Scan for the cell matching the given text and deliver its (x, y) coordinate at center. 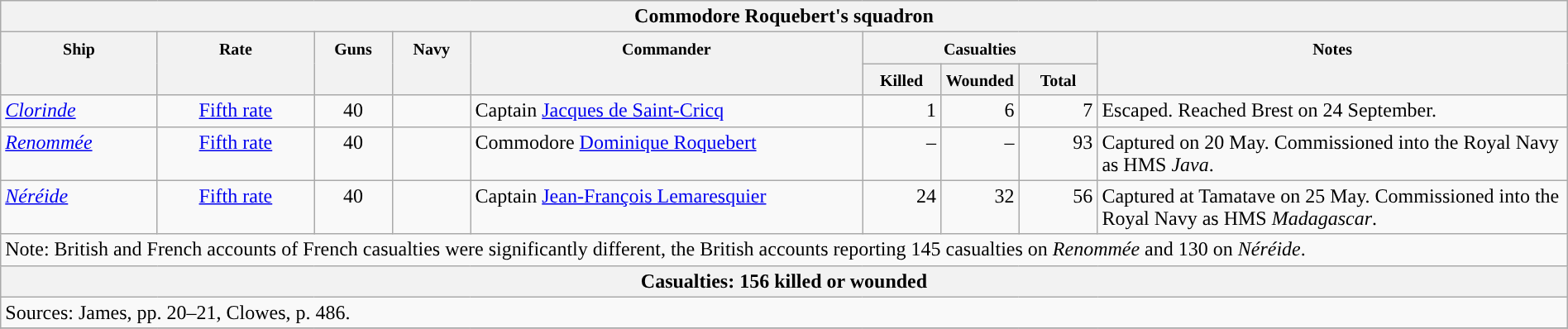
Captain Jean-François Lemaresquier (667, 207)
32 (979, 207)
Captured on 20 May. Commissioned into the Royal Navy as HMS Java. (1332, 154)
Commodore Dominique Roquebert (667, 154)
Total (1059, 79)
24 (901, 207)
1 (901, 111)
Guns (354, 64)
56 (1059, 207)
Casualties: 156 killed or wounded (784, 281)
Navy (432, 64)
6 (979, 111)
Commodore Roquebert's squadron (784, 17)
Ship (79, 64)
Clorinde (79, 111)
Rate (235, 64)
Captured at Tamatave on 25 May. Commissioned into the Royal Navy as HMS Madagascar. (1332, 207)
Casualties (980, 48)
Notes (1332, 64)
Killed (901, 79)
Wounded (979, 79)
Captain Jacques de Saint-Cricq (667, 111)
Escaped. Reached Brest on 24 September. (1332, 111)
7 (1059, 111)
Commander (667, 64)
93 (1059, 154)
Néréide (79, 207)
Renommée (79, 154)
Sources: James, pp. 20–21, Clowes, p. 486. (784, 312)
